Pinpoint the cell where the given text exists, returning its (X, Y) midpoint coordinate. 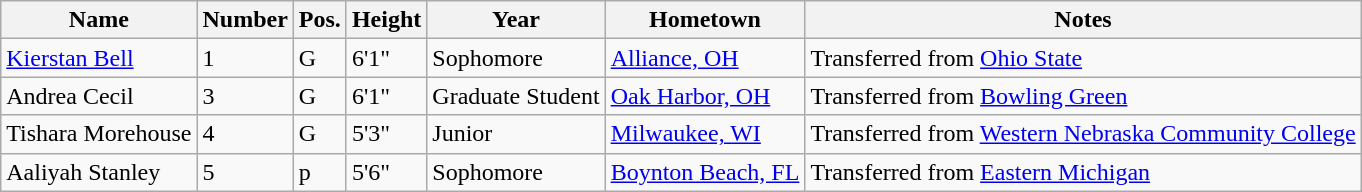
3 (245, 96)
Oak Harbor, OH (705, 96)
1 (245, 58)
5'6" (386, 172)
Height (386, 20)
Tishara Morehouse (99, 134)
Boynton Beach, FL (705, 172)
Year (516, 20)
Kierstan Bell (99, 58)
Transferred from Eastern Michigan (1083, 172)
Milwaukee, WI (705, 134)
4 (245, 134)
5'3" (386, 134)
Hometown (705, 20)
Graduate Student (516, 96)
Name (99, 20)
Transferred from Ohio State (1083, 58)
Transferred from Bowling Green (1083, 96)
Andrea Cecil (99, 96)
5 (245, 172)
Pos. (320, 20)
Alliance, OH (705, 58)
Transferred from Western Nebraska Community College (1083, 134)
Aaliyah Stanley (99, 172)
Number (245, 20)
Junior (516, 134)
Notes (1083, 20)
p (320, 172)
